Output the (x, y) coordinate of the center of the cell containing the given text.  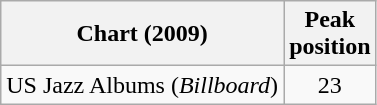
23 (330, 85)
Peakposition (330, 34)
US Jazz Albums (Billboard) (142, 85)
Chart (2009) (142, 34)
